Extract the [x, y] coordinate from the center of the cell holding the provided text.  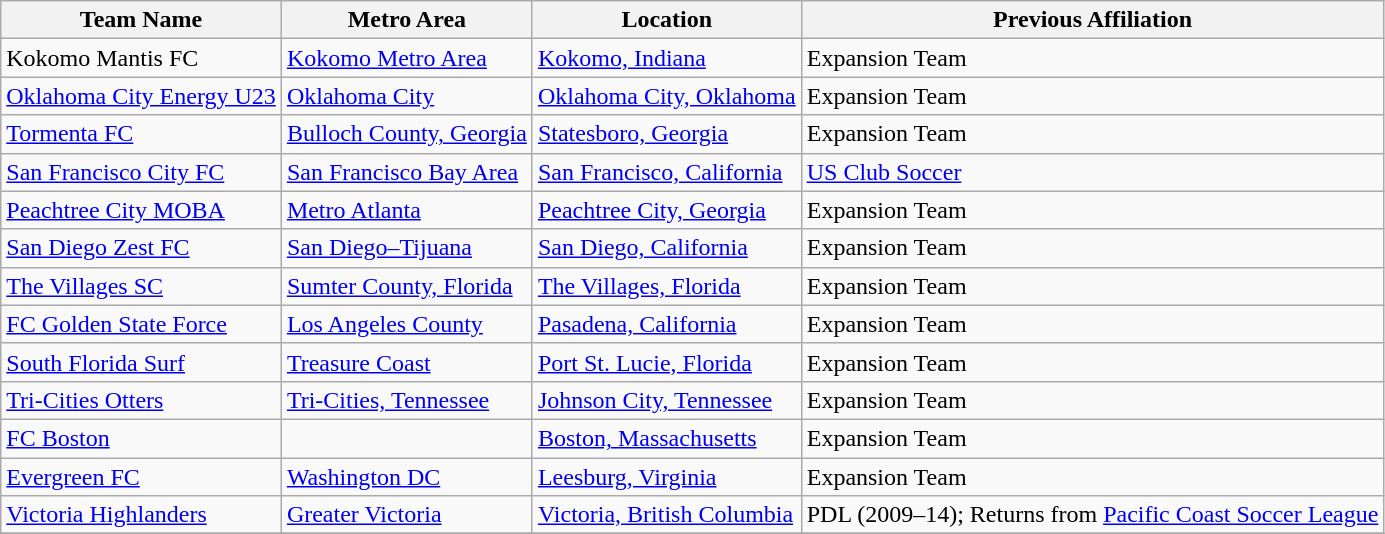
Location [666, 20]
Tri-Cities, Tennessee [406, 400]
PDL (2009–14); Returns from Pacific Coast Soccer League [1092, 515]
Tri-Cities Otters [142, 400]
Peachtree City MOBA [142, 210]
Johnson City, Tennessee [666, 400]
San Diego, California [666, 248]
Kokomo, Indiana [666, 58]
The Villages SC [142, 286]
San Francisco, California [666, 172]
Kokomo Metro Area [406, 58]
Treasure Coast [406, 362]
Leesburg, Virginia [666, 477]
Victoria Highlanders [142, 515]
US Club Soccer [1092, 172]
Pasadena, California [666, 324]
FC Boston [142, 438]
Kokomo Mantis FC [142, 58]
Tormenta FC [142, 134]
Oklahoma City Energy U23 [142, 96]
Oklahoma City [406, 96]
South Florida Surf [142, 362]
San Francisco Bay Area [406, 172]
Greater Victoria [406, 515]
San Francisco City FC [142, 172]
Statesboro, Georgia [666, 134]
Los Angeles County [406, 324]
Peachtree City, Georgia [666, 210]
Boston, Massachusetts [666, 438]
San Diego–Tijuana [406, 248]
Sumter County, Florida [406, 286]
Washington DC [406, 477]
FC Golden State Force [142, 324]
Port St. Lucie, Florida [666, 362]
Victoria, British Columbia [666, 515]
Previous Affiliation [1092, 20]
Metro Area [406, 20]
Team Name [142, 20]
Evergreen FC [142, 477]
Oklahoma City, Oklahoma [666, 96]
Metro Atlanta [406, 210]
Bulloch County, Georgia [406, 134]
San Diego Zest FC [142, 248]
The Villages, Florida [666, 286]
